Return (x, y) of the center of cell containing provided text 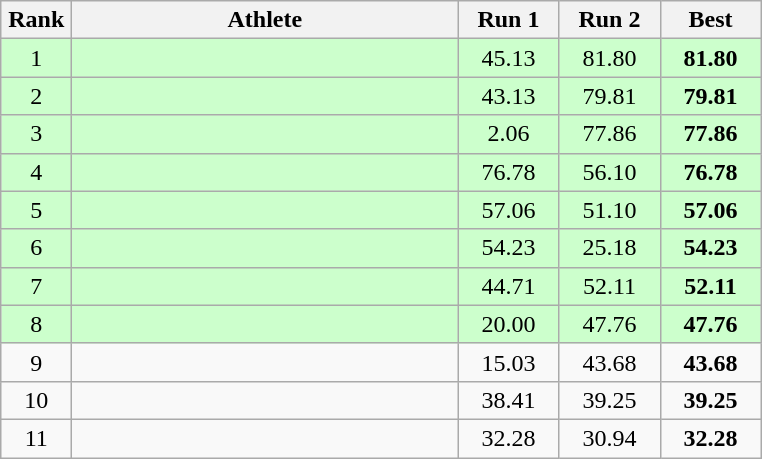
Best (710, 20)
2.06 (508, 134)
11 (36, 438)
7 (36, 286)
56.10 (610, 172)
1 (36, 58)
8 (36, 324)
38.41 (508, 400)
43.13 (508, 96)
6 (36, 248)
51.10 (610, 210)
2 (36, 96)
Run 2 (610, 20)
10 (36, 400)
20.00 (508, 324)
3 (36, 134)
4 (36, 172)
15.03 (508, 362)
44.71 (508, 286)
Run 1 (508, 20)
5 (36, 210)
9 (36, 362)
Rank (36, 20)
45.13 (508, 58)
30.94 (610, 438)
Athlete (265, 20)
25.18 (610, 248)
